Extract the [X, Y] coordinate from the center of the cell holding the provided text.  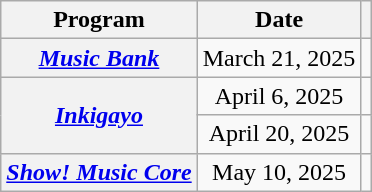
March 21, 2025 [279, 58]
Date [279, 20]
Program [99, 20]
April 20, 2025 [279, 134]
Show! Music Core [99, 172]
Inkigayo [99, 115]
April 6, 2025 [279, 96]
Music Bank [99, 58]
May 10, 2025 [279, 172]
